Provide the (X, Y) coordinate of the cell's center where the given text is located.  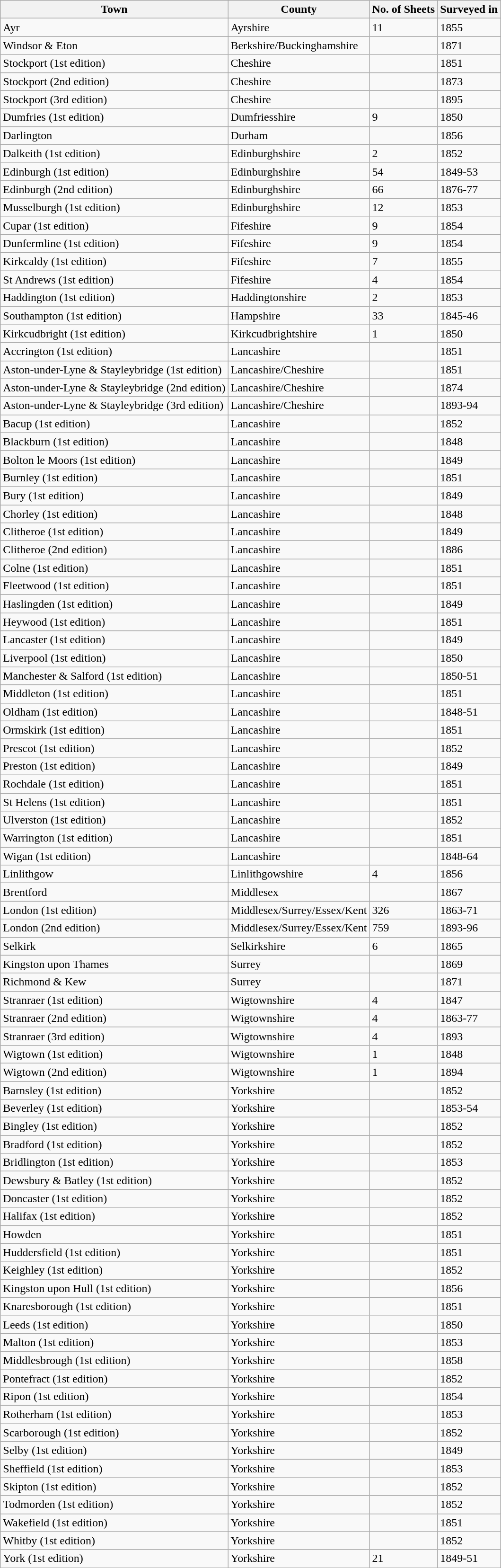
1847 (469, 1000)
Preston (1st edition) (114, 766)
Rotherham (1st edition) (114, 1415)
Stranraer (2nd edition) (114, 1018)
Huddersfield (1st edition) (114, 1252)
Kirkcudbrightshire (299, 334)
Ulverston (1st edition) (114, 820)
Stockport (1st edition) (114, 63)
Middlesex (299, 892)
Colne (1st edition) (114, 568)
1853-54 (469, 1108)
Windsor & Eton (114, 45)
Scarborough (1st edition) (114, 1433)
Aston-under-Lyne & Stayleybridge (1st edition) (114, 370)
Ormskirk (1st edition) (114, 730)
Stranraer (1st edition) (114, 1000)
Howden (114, 1234)
York (1st edition) (114, 1559)
Bolton le Moors (1st edition) (114, 460)
Bury (1st edition) (114, 496)
Wigtown (2nd edition) (114, 1072)
Leeds (1st edition) (114, 1324)
Barnsley (1st edition) (114, 1090)
Berkshire/Buckinghamshire (299, 45)
Burnley (1st edition) (114, 478)
Knaresborough (1st edition) (114, 1306)
Wakefield (1st edition) (114, 1523)
Ayr (114, 27)
11 (404, 27)
1874 (469, 388)
6 (404, 946)
7 (404, 262)
Sheffield (1st edition) (114, 1469)
759 (404, 928)
1873 (469, 81)
Surveyed in (469, 9)
Oldham (1st edition) (114, 712)
Hampshire (299, 316)
St Helens (1st edition) (114, 802)
Edinburgh (2nd edition) (114, 189)
Dunfermline (1st edition) (114, 244)
Blackburn (1st edition) (114, 442)
Ripon (1st edition) (114, 1397)
Fleetwood (1st edition) (114, 586)
Clitheroe (1st edition) (114, 532)
1849-51 (469, 1559)
Keighley (1st edition) (114, 1270)
Aston-under-Lyne & Stayleybridge (3rd edition) (114, 406)
1865 (469, 946)
Linlithgowshire (299, 874)
Richmond & Kew (114, 982)
Wigtown (1st edition) (114, 1054)
Bacup (1st edition) (114, 424)
326 (404, 910)
54 (404, 171)
Stranraer (3rd edition) (114, 1036)
London (1st edition) (114, 910)
Ayrshire (299, 27)
London (2nd edition) (114, 928)
Haddingtonshire (299, 298)
Darlington (114, 135)
1876-77 (469, 189)
Dalkeith (1st edition) (114, 153)
Todmorden (1st edition) (114, 1505)
Durham (299, 135)
Middlesbrough (1st edition) (114, 1360)
Heywood (1st edition) (114, 622)
Southampton (1st edition) (114, 316)
Skipton (1st edition) (114, 1487)
Rochdale (1st edition) (114, 784)
Selkirk (114, 946)
1848-51 (469, 712)
1869 (469, 964)
Aston-under-Lyne & Stayleybridge (2nd edition) (114, 388)
1886 (469, 550)
Cupar (1st edition) (114, 226)
Pontefract (1st edition) (114, 1379)
Beverley (1st edition) (114, 1108)
Brentford (114, 892)
Malton (1st edition) (114, 1342)
21 (404, 1559)
Warrington (1st edition) (114, 838)
Haslingden (1st edition) (114, 604)
1894 (469, 1072)
Liverpool (1st edition) (114, 658)
Selby (1st edition) (114, 1451)
Stockport (3rd edition) (114, 99)
St Andrews (1st edition) (114, 280)
Linlithgow (114, 874)
66 (404, 189)
Chorley (1st edition) (114, 514)
Wigan (1st edition) (114, 856)
Lancaster (1st edition) (114, 640)
Middleton (1st edition) (114, 694)
Accrington (1st edition) (114, 352)
Bridlington (1st edition) (114, 1162)
1849-53 (469, 171)
Stockport (2nd edition) (114, 81)
33 (404, 316)
1893-96 (469, 928)
Dewsbury & Batley (1st edition) (114, 1180)
1850-51 (469, 676)
Halifax (1st edition) (114, 1216)
Manchester & Salford (1st edition) (114, 676)
Edinburgh (1st edition) (114, 171)
1893-94 (469, 406)
Bingley (1st edition) (114, 1126)
Whitby (1st edition) (114, 1541)
1867 (469, 892)
No. of Sheets (404, 9)
Doncaster (1st edition) (114, 1198)
12 (404, 207)
Selkirkshire (299, 946)
1848-64 (469, 856)
Town (114, 9)
1895 (469, 99)
Kingston upon Thames (114, 964)
Clitheroe (2nd edition) (114, 550)
Kirkcudbright (1st edition) (114, 334)
Kingston upon Hull (1st edition) (114, 1288)
Kirkcaldy (1st edition) (114, 262)
1863-71 (469, 910)
1858 (469, 1360)
1845-46 (469, 316)
1863-77 (469, 1018)
Musselburgh (1st edition) (114, 207)
Bradford (1st edition) (114, 1144)
1893 (469, 1036)
Dumfriesshire (299, 117)
Haddington (1st edition) (114, 298)
Prescot (1st edition) (114, 748)
County (299, 9)
Dumfries (1st edition) (114, 117)
